For the text-containing cell, return its midpoint in (x, y) coordinate format. 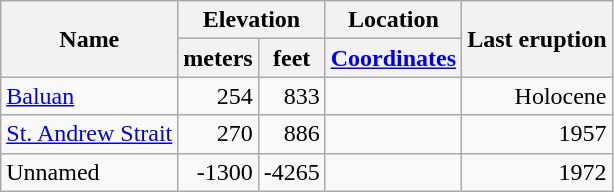
833 (292, 96)
-4265 (292, 172)
Name (90, 39)
Location (393, 20)
254 (218, 96)
1957 (537, 134)
886 (292, 134)
1972 (537, 172)
Elevation (252, 20)
Unnamed (90, 172)
feet (292, 58)
Holocene (537, 96)
270 (218, 134)
Last eruption (537, 39)
meters (218, 58)
-1300 (218, 172)
Baluan (90, 96)
Coordinates (393, 58)
St. Andrew Strait (90, 134)
